Determine the [x, y] coordinate at the center of the cell enclosing the given text.  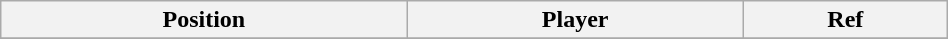
Ref [845, 20]
Position [204, 20]
Player [576, 20]
